Detect which cell encompasses the target text, then output its [x, y] center coordinate. 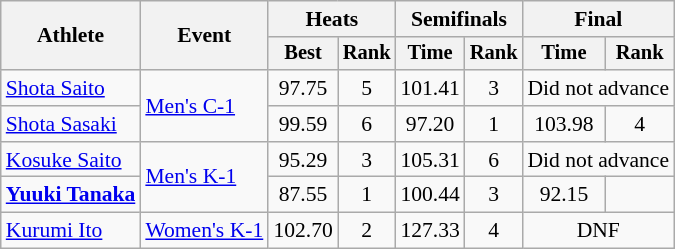
102.70 [302, 231]
Kurumi Ito [71, 231]
2 [367, 231]
Yuuki Tanaka [71, 195]
Semifinals [458, 19]
92.15 [564, 195]
Men's K-1 [204, 178]
97.75 [302, 88]
105.31 [430, 160]
Heats [332, 19]
5 [367, 88]
95.29 [302, 160]
100.44 [430, 195]
Shota Sasaki [71, 124]
127.33 [430, 231]
101.41 [430, 88]
103.98 [564, 124]
Kosuke Saito [71, 160]
Men's C-1 [204, 106]
Shota Saito [71, 88]
99.59 [302, 124]
Final [598, 19]
97.20 [430, 124]
87.55 [302, 195]
Women's K-1 [204, 231]
Event [204, 36]
Athlete [71, 36]
Best [302, 54]
DNF [598, 231]
